Provide the (X, Y) coordinate of the cell's center where the given text is located.  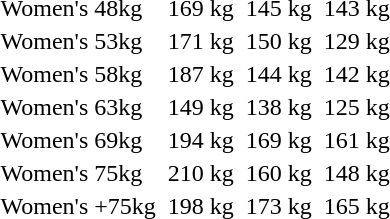
160 kg (278, 173)
144 kg (278, 74)
194 kg (200, 140)
210 kg (200, 173)
138 kg (278, 107)
150 kg (278, 41)
169 kg (278, 140)
149 kg (200, 107)
187 kg (200, 74)
171 kg (200, 41)
